Locate the cell with the specified text and output its [X, Y] center coordinate. 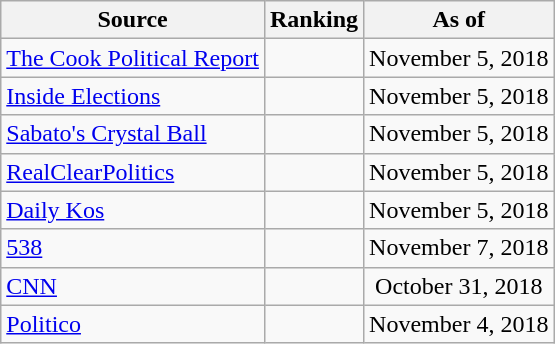
Sabato's Crystal Ball [133, 134]
Daily Kos [133, 210]
Source [133, 20]
The Cook Political Report [133, 58]
RealClearPolitics [133, 172]
As of [459, 20]
November 7, 2018 [459, 248]
November 4, 2018 [459, 324]
October 31, 2018 [459, 286]
Ranking [314, 20]
538 [133, 248]
Politico [133, 324]
Inside Elections [133, 96]
CNN [133, 286]
